Scan for the cell matching the given text and deliver its (x, y) coordinate at center. 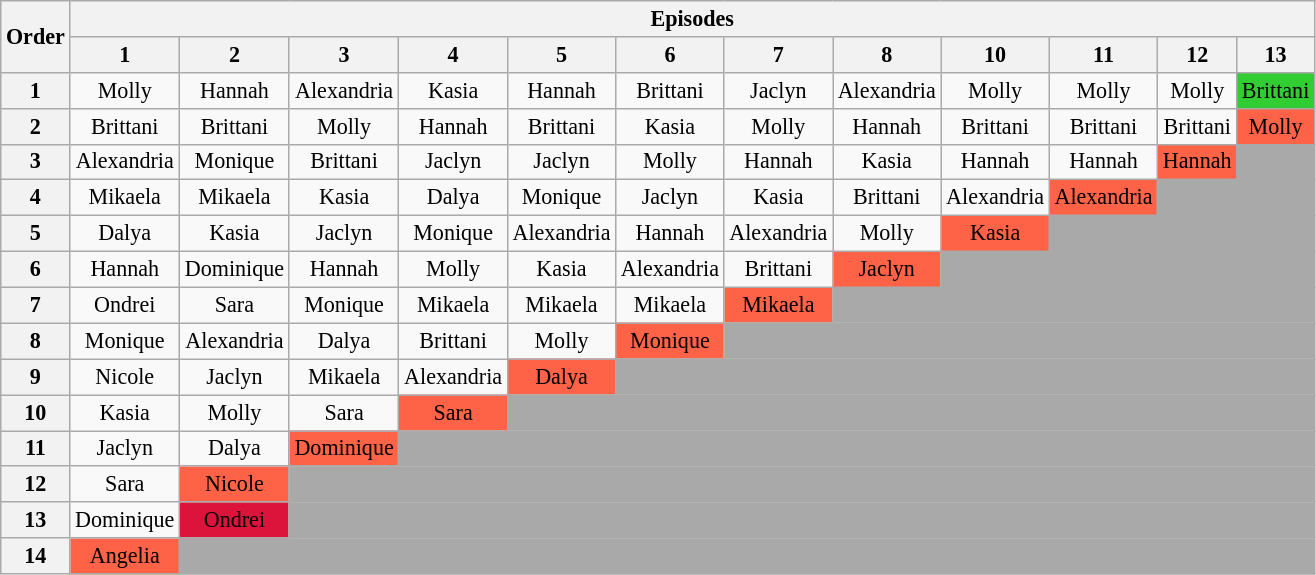
Episodes (692, 18)
Order (36, 36)
14 (36, 556)
Angelia (125, 556)
9 (36, 377)
